Output the (X, Y) coordinate of the center of the cell containing the given text.  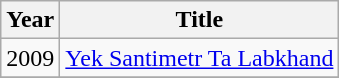
2009 (30, 58)
Year (30, 20)
Title (200, 20)
Yek Santimetr Ta Labkhand (200, 58)
